Locate the cell with the specified text and output its [x, y] center coordinate. 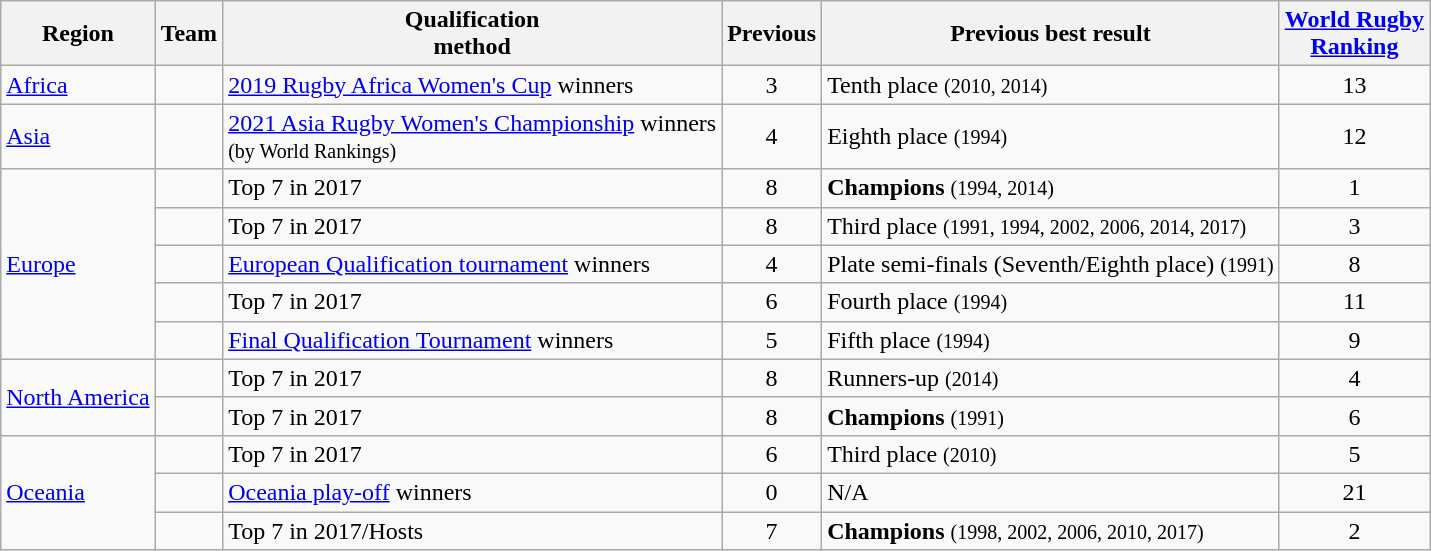
World RugbyRanking [1354, 34]
European Qualification tournament winners [472, 264]
Team [189, 34]
Fifth place (1994) [1051, 340]
Final Qualification Tournament winners [472, 340]
Tenth place (2010, 2014) [1051, 85]
Top 7 in 2017/Hosts [472, 531]
Europe [78, 264]
11 [1354, 302]
N/A [1051, 492]
Oceania [78, 492]
0 [772, 492]
Champions (1994, 2014) [1051, 188]
21 [1354, 492]
Runners-up (2014) [1051, 378]
Fourth place (1994) [1051, 302]
Qualificationmethod [472, 34]
Oceania play-off winners [472, 492]
Plate semi-finals (Seventh/Eighth place) (1991) [1051, 264]
Eighth place (1994) [1051, 136]
13 [1354, 85]
Asia [78, 136]
Africa [78, 85]
Third place (1991, 1994, 2002, 2006, 2014, 2017) [1051, 226]
7 [772, 531]
North America [78, 397]
Champions (1998, 2002, 2006, 2010, 2017) [1051, 531]
Champions (1991) [1051, 416]
Region [78, 34]
2 [1354, 531]
2021 Asia Rugby Women's Championship winners(by World Rankings) [472, 136]
Third place (2010) [1051, 454]
2019 Rugby Africa Women's Cup winners [472, 85]
9 [1354, 340]
12 [1354, 136]
Previous [772, 34]
Previous best result [1051, 34]
1 [1354, 188]
